Scan for the cell matching the given text and deliver its (x, y) coordinate at center. 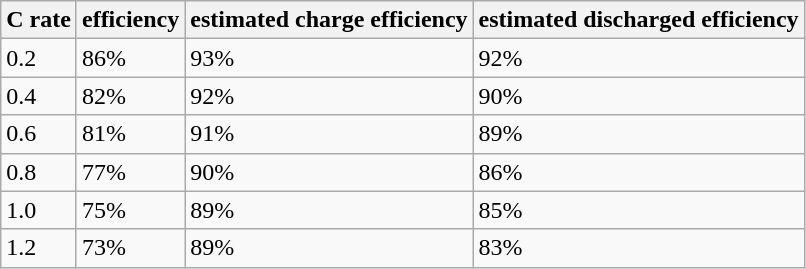
0.4 (39, 96)
85% (638, 210)
75% (130, 210)
C rate (39, 20)
0.8 (39, 172)
0.2 (39, 58)
estimated charge efficiency (329, 20)
91% (329, 134)
1.0 (39, 210)
efficiency (130, 20)
93% (329, 58)
82% (130, 96)
83% (638, 248)
77% (130, 172)
1.2 (39, 248)
0.6 (39, 134)
estimated discharged efficiency (638, 20)
73% (130, 248)
81% (130, 134)
